Search for the cell housing the specified text and yield its [x, y] center coordinate. 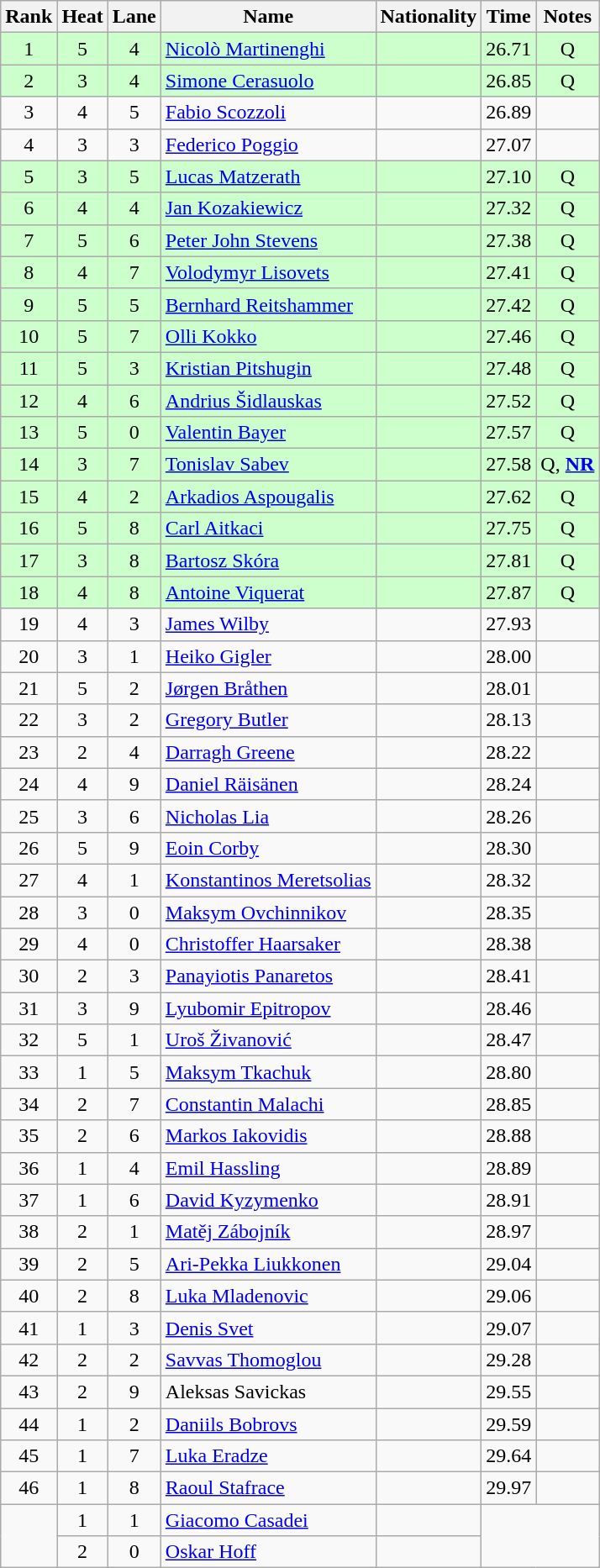
28.00 [509, 656]
43 [29, 1392]
45 [29, 1456]
Bernhard Reitshammer [268, 304]
Valentin Bayer [268, 433]
10 [29, 336]
29.97 [509, 1488]
42 [29, 1360]
28.89 [509, 1168]
27.87 [509, 592]
28.26 [509, 816]
28.85 [509, 1104]
Emil Hassling [268, 1168]
28.30 [509, 848]
27.57 [509, 433]
Nicolò Martinenghi [268, 49]
27.32 [509, 208]
Oskar Hoff [268, 1552]
Simone Cerasuolo [268, 81]
Gregory Butler [268, 720]
30 [29, 976]
Antoine Viquerat [268, 592]
Markos Iakovidis [268, 1136]
Lucas Matzerath [268, 176]
12 [29, 401]
28.97 [509, 1232]
27.75 [509, 529]
Volodymyr Lisovets [268, 272]
Lane [134, 17]
27.07 [509, 145]
Heat [82, 17]
28.91 [509, 1200]
28.38 [509, 944]
Olli Kokko [268, 336]
27.81 [509, 560]
28.47 [509, 1040]
Time [509, 17]
Andrius Šidlauskas [268, 401]
Carl Aitkaci [268, 529]
Christoffer Haarsaker [268, 944]
Bartosz Skóra [268, 560]
26.85 [509, 81]
Arkadios Aspougalis [268, 497]
25 [29, 816]
33 [29, 1072]
Name [268, 17]
14 [29, 465]
46 [29, 1488]
Constantin Malachi [268, 1104]
22 [29, 720]
James Wilby [268, 624]
Aleksas Savickas [268, 1392]
Maksym Ovchinnikov [268, 912]
35 [29, 1136]
Uroš Živanović [268, 1040]
Darragh Greene [268, 752]
36 [29, 1168]
37 [29, 1200]
Tonislav Sabev [268, 465]
Luka Eradze [268, 1456]
27.41 [509, 272]
38 [29, 1232]
17 [29, 560]
Jan Kozakiewicz [268, 208]
Heiko Gigler [268, 656]
Lyubomir Epitropov [268, 1008]
28.22 [509, 752]
29.06 [509, 1296]
Daniils Bobrovs [268, 1424]
Denis Svet [268, 1328]
21 [29, 688]
32 [29, 1040]
26.89 [509, 113]
Rank [29, 17]
29.07 [509, 1328]
27.58 [509, 465]
27 [29, 880]
Konstantinos Meretsolias [268, 880]
31 [29, 1008]
26.71 [509, 49]
28.01 [509, 688]
39 [29, 1264]
Ari-Pekka Liukkonen [268, 1264]
44 [29, 1424]
23 [29, 752]
28.13 [509, 720]
Panayiotis Panaretos [268, 976]
Nicholas Lia [268, 816]
28.32 [509, 880]
David Kyzymenko [268, 1200]
27.10 [509, 176]
Notes [568, 17]
Q, NR [568, 465]
11 [29, 368]
Maksym Tkachuk [268, 1072]
27.42 [509, 304]
Matěj Zábojník [268, 1232]
27.62 [509, 497]
27.38 [509, 240]
28.35 [509, 912]
19 [29, 624]
Nationality [429, 17]
28.24 [509, 784]
Luka Mladenovic [268, 1296]
29.55 [509, 1392]
28.46 [509, 1008]
Fabio Scozzoli [268, 113]
27.52 [509, 401]
34 [29, 1104]
16 [29, 529]
Federico Poggio [268, 145]
28.80 [509, 1072]
Peter John Stevens [268, 240]
Eoin Corby [268, 848]
29.04 [509, 1264]
Kristian Pitshugin [268, 368]
41 [29, 1328]
Savvas Thomoglou [268, 1360]
Raoul Stafrace [268, 1488]
28 [29, 912]
29.59 [509, 1424]
13 [29, 433]
28.88 [509, 1136]
40 [29, 1296]
Daniel Räisänen [268, 784]
26 [29, 848]
18 [29, 592]
27.93 [509, 624]
27.48 [509, 368]
27.46 [509, 336]
Giacomo Casadei [268, 1520]
15 [29, 497]
29.64 [509, 1456]
28.41 [509, 976]
20 [29, 656]
29 [29, 944]
29.28 [509, 1360]
24 [29, 784]
Jørgen Bråthen [268, 688]
